From the cell containing the given text, extract its center point as [X, Y] coordinate. 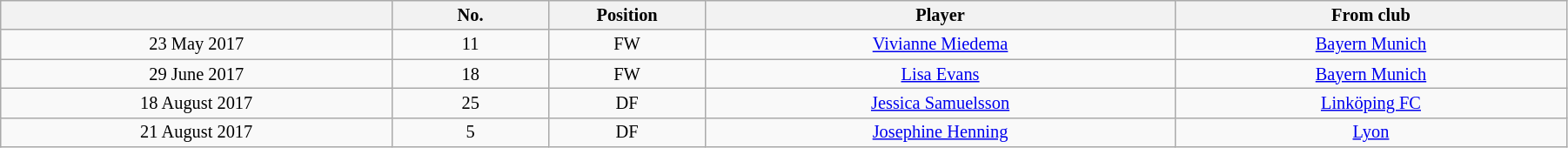
Player [941, 15]
23 May 2017 [197, 44]
Position [627, 15]
From club [1371, 15]
Lyon [1371, 132]
Linköping FC [1371, 103]
No. [471, 15]
Jessica Samuelsson [941, 103]
5 [471, 132]
29 June 2017 [197, 74]
Vivianne Miedema [941, 44]
25 [471, 103]
Josephine Henning [941, 132]
18 [471, 74]
21 August 2017 [197, 132]
Lisa Evans [941, 74]
18 August 2017 [197, 103]
11 [471, 44]
